Extract the (X, Y) coordinate from the center of the cell holding the provided text.  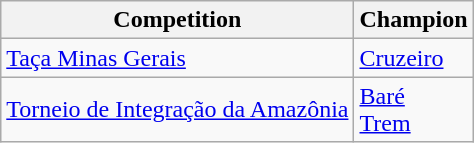
Champion (414, 20)
Cruzeiro (414, 58)
Taça Minas Gerais (178, 58)
BaréTrem (414, 110)
Competition (178, 20)
Torneio de Integração da Amazônia (178, 110)
